Scan for the cell matching the given text and deliver its (x, y) coordinate at center. 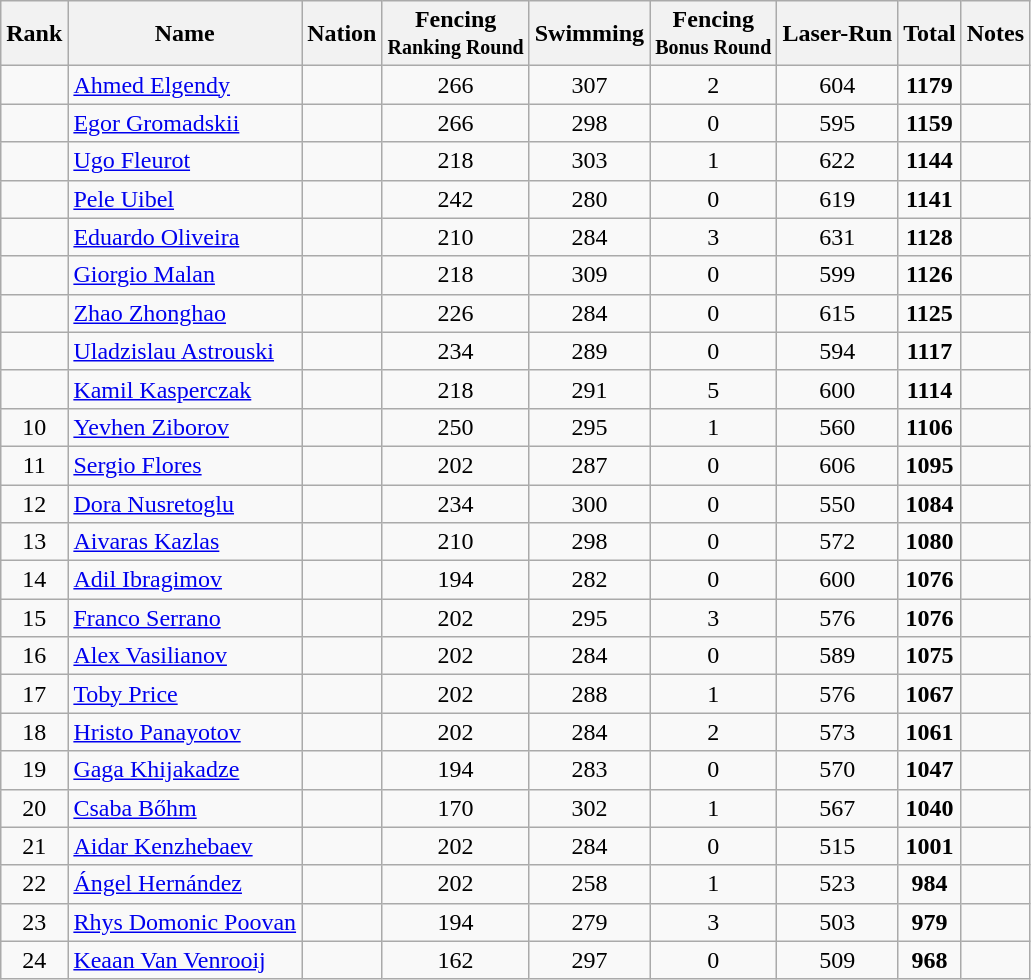
17 (34, 694)
1114 (930, 389)
595 (838, 123)
18 (34, 732)
303 (589, 161)
Sergio Flores (185, 465)
1080 (930, 542)
Aidar Kenzhebaev (185, 846)
570 (838, 770)
289 (589, 351)
242 (456, 199)
20 (34, 808)
23 (34, 922)
10 (34, 427)
572 (838, 542)
1179 (930, 85)
1141 (930, 199)
Toby Price (185, 694)
Fencing Bonus Round (714, 34)
Dora Nusretoglu (185, 503)
523 (838, 884)
Keaan Van Venrooij (185, 960)
622 (838, 161)
615 (838, 313)
22 (34, 884)
Aivaras Kazlas (185, 542)
13 (34, 542)
509 (838, 960)
979 (930, 922)
1075 (930, 656)
Fencing Ranking Round (456, 34)
Nation (342, 34)
Rhys Domonic Poovan (185, 922)
Alex Vasilianov (185, 656)
1061 (930, 732)
Yevhen Ziborov (185, 427)
1084 (930, 503)
170 (456, 808)
302 (589, 808)
589 (838, 656)
Eduardo Oliveira (185, 237)
226 (456, 313)
Swimming (589, 34)
550 (838, 503)
619 (838, 199)
Egor Gromadskii (185, 123)
Zhao Zhonghao (185, 313)
Kamil Kasperczak (185, 389)
Giorgio Malan (185, 275)
291 (589, 389)
19 (34, 770)
12 (34, 503)
24 (34, 960)
1126 (930, 275)
1117 (930, 351)
5 (714, 389)
14 (34, 580)
1159 (930, 123)
984 (930, 884)
631 (838, 237)
11 (34, 465)
297 (589, 960)
Uladzislau Astrouski (185, 351)
567 (838, 808)
Ahmed Elgendy (185, 85)
162 (456, 960)
606 (838, 465)
21 (34, 846)
288 (589, 694)
968 (930, 960)
Franco Serrano (185, 618)
1001 (930, 846)
Gaga Khijakadze (185, 770)
280 (589, 199)
503 (838, 922)
1125 (930, 313)
300 (589, 503)
282 (589, 580)
Rank (34, 34)
Csaba Bőhm (185, 808)
283 (589, 770)
Laser-Run (838, 34)
560 (838, 427)
1106 (930, 427)
1040 (930, 808)
15 (34, 618)
Pele Uibel (185, 199)
250 (456, 427)
1128 (930, 237)
Notes (995, 34)
Name (185, 34)
1047 (930, 770)
287 (589, 465)
Hristo Panayotov (185, 732)
1095 (930, 465)
599 (838, 275)
279 (589, 922)
Ángel Hernández (185, 884)
594 (838, 351)
1144 (930, 161)
515 (838, 846)
604 (838, 85)
Adil Ibragimov (185, 580)
258 (589, 884)
573 (838, 732)
309 (589, 275)
Total (930, 34)
307 (589, 85)
Ugo Fleurot (185, 161)
1067 (930, 694)
16 (34, 656)
